Detect which cell encompasses the target text, then output its [x, y] center coordinate. 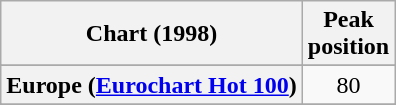
Peakposition [348, 34]
80 [348, 85]
Chart (1998) [152, 34]
Europe (Eurochart Hot 100) [152, 85]
